For the text-containing cell, return its midpoint in [x, y] coordinate format. 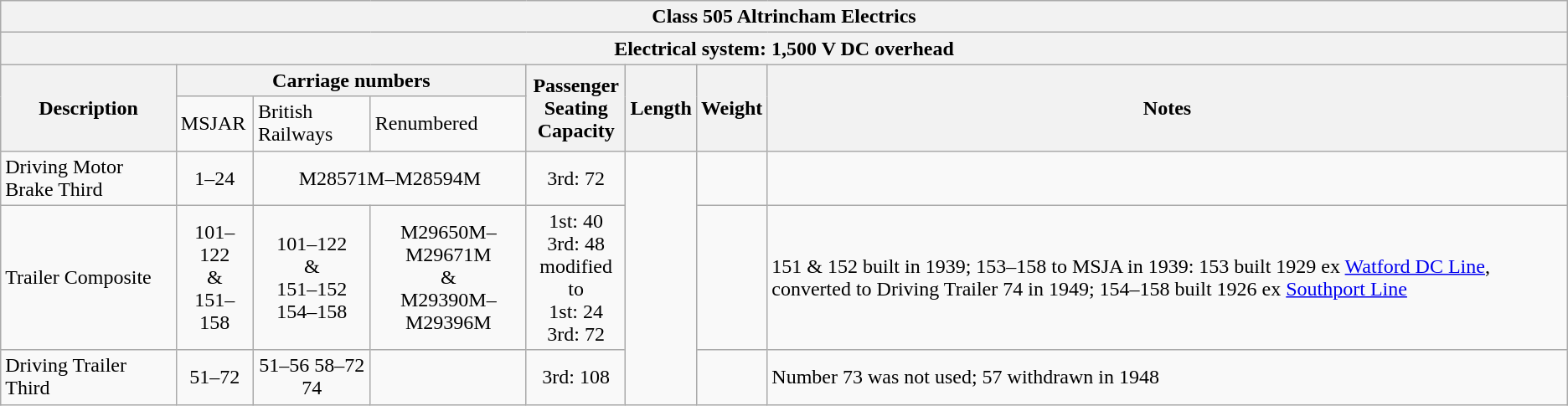
1–24 [214, 177]
51–56 58–7274 [312, 377]
Number 73 was not used; 57 withdrawn in 1948 [1168, 377]
Driving Trailer Third [89, 377]
Renumbered [448, 124]
M29650M–M29671M&M29390M–M29396M [448, 278]
British Railways [312, 124]
Description [89, 107]
Length [661, 107]
3rd: 72 [575, 177]
3rd: 108 [575, 377]
MSJAR [214, 124]
1st: 403rd: 48modified to1st: 243rd: 72 [575, 278]
101–122&151–152154–158 [312, 278]
M28571M–M28594M [389, 177]
Electrical system: 1,500 V DC overhead [784, 49]
Weight [731, 107]
Notes [1168, 107]
Class 505 Altrincham Electrics [784, 17]
Trailer Composite [89, 278]
101–122&151–158 [214, 278]
51–72 [214, 377]
Carriage numbers [351, 80]
Driving Motor Brake Third [89, 177]
PassengerSeatingCapacity [575, 107]
